Detect which cell encompasses the target text, then output its [x, y] center coordinate. 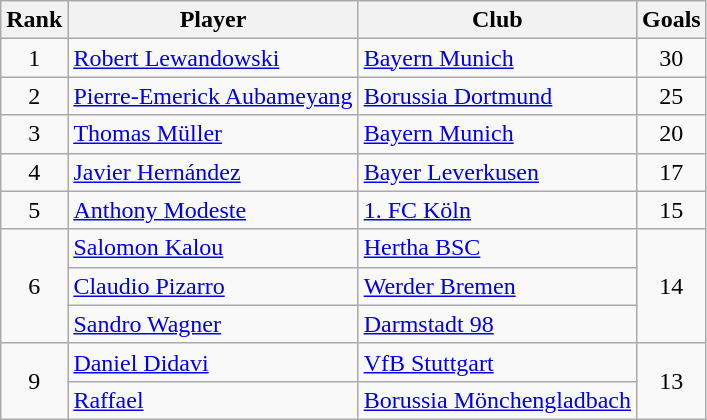
1 [34, 58]
Thomas Müller [213, 134]
Robert Lewandowski [213, 58]
3 [34, 134]
Darmstadt 98 [497, 324]
30 [671, 58]
5 [34, 210]
Daniel Didavi [213, 362]
Claudio Pizarro [213, 286]
Goals [671, 20]
14 [671, 286]
13 [671, 381]
Raffael [213, 400]
9 [34, 381]
Pierre-Emerick Aubameyang [213, 96]
2 [34, 96]
Sandro Wagner [213, 324]
17 [671, 172]
Borussia Mönchengladbach [497, 400]
Werder Bremen [497, 286]
Rank [34, 20]
Player [213, 20]
20 [671, 134]
Borussia Dortmund [497, 96]
15 [671, 210]
VfB Stuttgart [497, 362]
6 [34, 286]
Club [497, 20]
Hertha BSC [497, 248]
1. FC Köln [497, 210]
25 [671, 96]
Javier Hernández [213, 172]
4 [34, 172]
Anthony Modeste [213, 210]
Bayer Leverkusen [497, 172]
Salomon Kalou [213, 248]
